Search for the cell housing the specified text and yield its [x, y] center coordinate. 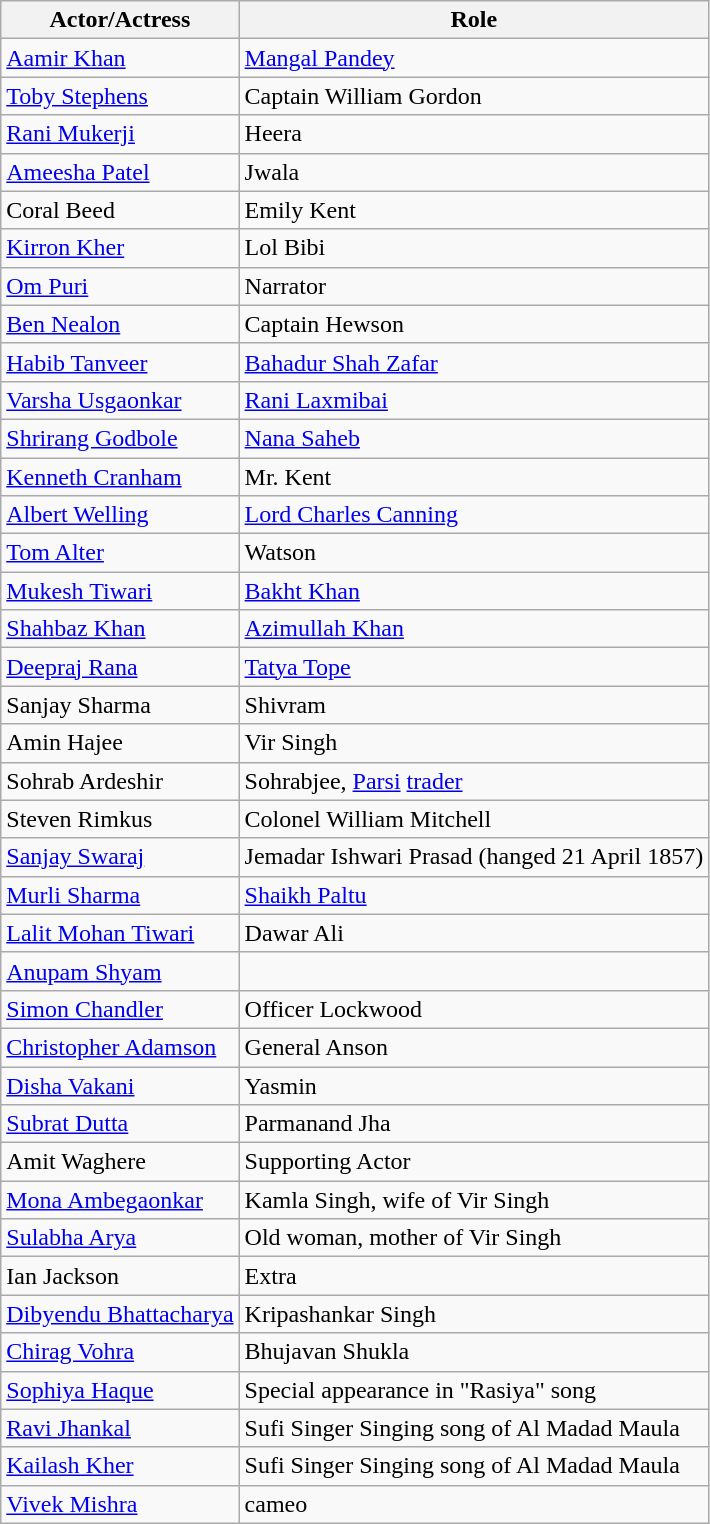
Shahbaz Khan [120, 629]
Kirron Kher [120, 248]
Watson [474, 553]
Shaikh Paltu [474, 895]
Narrator [474, 286]
Captain William Gordon [474, 96]
Dibyendu Bhattacharya [120, 1314]
Yasmin [474, 1085]
Kripashankar Singh [474, 1314]
Rani Mukerji [120, 134]
Captain Hewson [474, 324]
Shrirang Godbole [120, 438]
Old woman, mother of Vir Singh [474, 1238]
Chirag Vohra [120, 1352]
Ameesha Patel [120, 172]
Simon Chandler [120, 1009]
Colonel William Mitchell [474, 819]
Amin Hajee [120, 743]
Lalit Mohan Tiwari [120, 933]
Nana Saheb [474, 438]
Anupam Shyam [120, 971]
Amit Waghere [120, 1162]
Subrat Dutta [120, 1124]
Om Puri [120, 286]
Lol Bibi [474, 248]
Coral Beed [120, 210]
Varsha Usgaonkar [120, 400]
Role [474, 20]
cameo [474, 1504]
Mangal Pandey [474, 58]
Sohrab Ardeshir [120, 781]
Kamla Singh, wife of Vir Singh [474, 1200]
Ravi Jhankal [120, 1428]
Bahadur Shah Zafar [474, 362]
Steven Rimkus [120, 819]
Murli Sharma [120, 895]
Ian Jackson [120, 1276]
Deepraj Rana [120, 667]
Supporting Actor [474, 1162]
Tatya Tope [474, 667]
Ben Nealon [120, 324]
Aamir Khan [120, 58]
Mona Ambegaonkar [120, 1200]
Kenneth Cranham [120, 477]
Extra [474, 1276]
Christopher Adamson [120, 1047]
Kailash Kher [120, 1466]
Sanjay Sharma [120, 705]
Habib Tanveer [120, 362]
Sanjay Swaraj [120, 857]
Sohrabjee, Parsi trader [474, 781]
Jemadar Ishwari Prasad (hanged 21 April 1857) [474, 857]
Lord Charles Canning [474, 515]
Disha Vakani [120, 1085]
Emily Kent [474, 210]
Heera [474, 134]
Bakht Khan [474, 591]
Toby Stephens [120, 96]
Albert Welling [120, 515]
Parmanand Jha [474, 1124]
Shivram [474, 705]
General Anson [474, 1047]
Special appearance in "Rasiya" song [474, 1390]
Mukesh Tiwari [120, 591]
Vir Singh [474, 743]
Tom Alter [120, 553]
Dawar Ali [474, 933]
Sophiya Haque [120, 1390]
Rani Laxmibai [474, 400]
Sulabha Arya [120, 1238]
Mr. Kent [474, 477]
Vivek Mishra [120, 1504]
Jwala [474, 172]
Officer Lockwood [474, 1009]
Azimullah Khan [474, 629]
Bhujavan Shukla [474, 1352]
Actor/Actress [120, 20]
